From the cell containing the given text, extract its center point as [X, Y] coordinate. 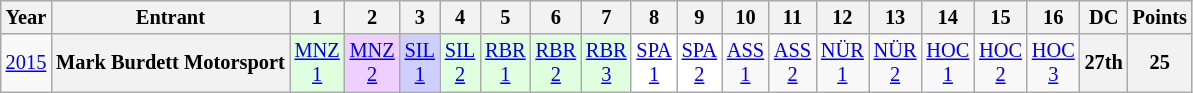
SPA2 [700, 63]
HOC2 [1000, 63]
MNZ1 [318, 63]
4 [460, 17]
25 [1160, 63]
NÜR1 [842, 63]
NÜR2 [896, 63]
ASS1 [746, 63]
RBR2 [556, 63]
12 [842, 17]
13 [896, 17]
6 [556, 17]
DC [1104, 17]
RBR3 [606, 63]
HOC1 [948, 63]
Points [1160, 17]
1 [318, 17]
ASS2 [792, 63]
3 [420, 17]
9 [700, 17]
HOC3 [1054, 63]
8 [654, 17]
Year [26, 17]
Entrant [170, 17]
14 [948, 17]
RBR1 [505, 63]
2015 [26, 63]
Mark Burdett Motorsport [170, 63]
SIL1 [420, 63]
15 [1000, 17]
SPA1 [654, 63]
MNZ2 [372, 63]
5 [505, 17]
7 [606, 17]
11 [792, 17]
10 [746, 17]
27th [1104, 63]
16 [1054, 17]
2 [372, 17]
SIL2 [460, 63]
